Find where the given text appears and provide that cell's center as [X, Y] coordinate. 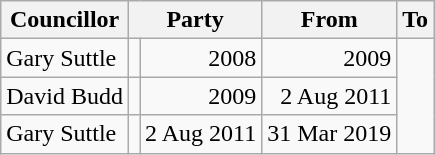
Councillor [65, 20]
From [330, 20]
2008 [201, 58]
To [416, 20]
David Budd [65, 96]
31 Mar 2019 [330, 134]
Party [194, 20]
